Provide the [X, Y] coordinate of the cell's center where the given text is located.  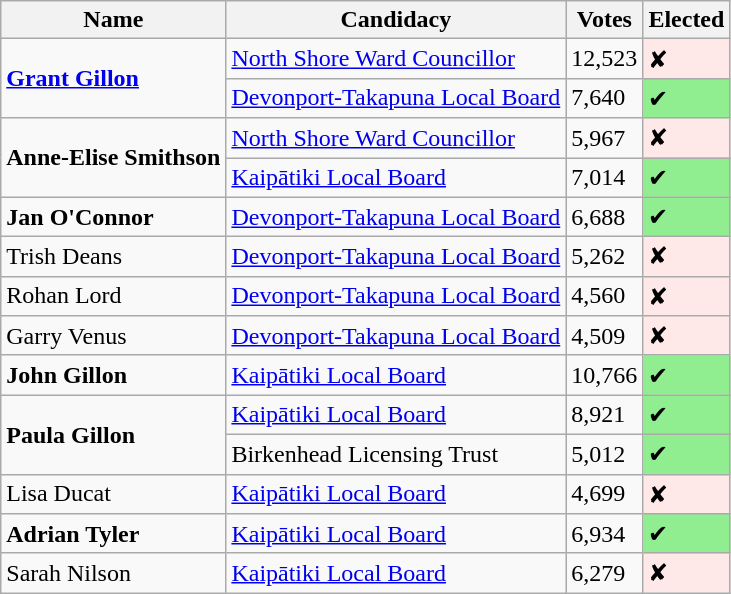
John Gillon [114, 375]
5,012 [604, 454]
5,262 [604, 257]
Grant Gillon [114, 78]
Sarah Nilson [114, 573]
6,934 [604, 534]
8,921 [604, 415]
Birkenhead Licensing Trust [396, 454]
Elected [686, 20]
10,766 [604, 375]
Paula Gillon [114, 434]
5,967 [604, 138]
Name [114, 20]
Votes [604, 20]
Lisa Ducat [114, 494]
Adrian Tyler [114, 534]
Garry Venus [114, 336]
Rohan Lord [114, 296]
Jan O'Connor [114, 217]
Anne-Elise Smithson [114, 158]
Trish Deans [114, 257]
6,688 [604, 217]
7,014 [604, 178]
4,560 [604, 296]
Candidacy [396, 20]
4,699 [604, 494]
12,523 [604, 59]
4,509 [604, 336]
7,640 [604, 98]
6,279 [604, 573]
